Return the (x, y) coordinate for the center point of the cell that contains the specified text.  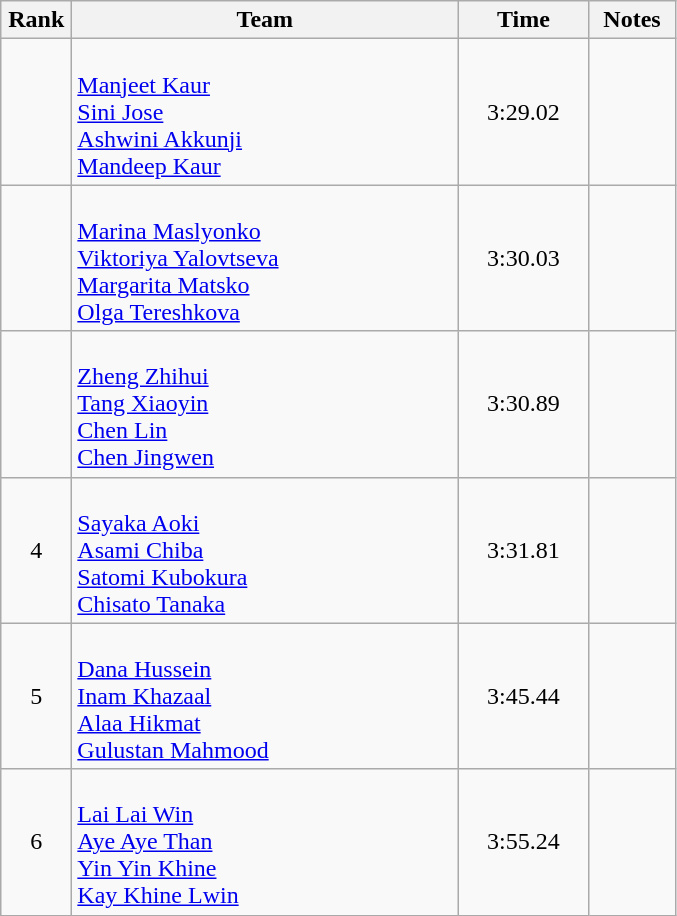
3:45.44 (524, 696)
4 (36, 550)
3:29.02 (524, 112)
Marina MaslyonkoViktoriya YalovtsevaMargarita MatskoOlga Tereshkova (265, 258)
6 (36, 842)
Lai Lai WinAye Aye ThanYin Yin KhineKay Khine Lwin (265, 842)
Sayaka AokiAsami ChibaSatomi KubokuraChisato Tanaka (265, 550)
Team (265, 20)
3:30.89 (524, 404)
Zheng ZhihuiTang XiaoyinChen LinChen Jingwen (265, 404)
Rank (36, 20)
Notes (632, 20)
Manjeet KaurSini JoseAshwini AkkunjiMandeep Kaur (265, 112)
3:31.81 (524, 550)
3:30.03 (524, 258)
5 (36, 696)
3:55.24 (524, 842)
Time (524, 20)
Dana HusseinInam KhazaalAlaa HikmatGulustan Mahmood (265, 696)
